For the text-containing cell, return its midpoint in [X, Y] coordinate format. 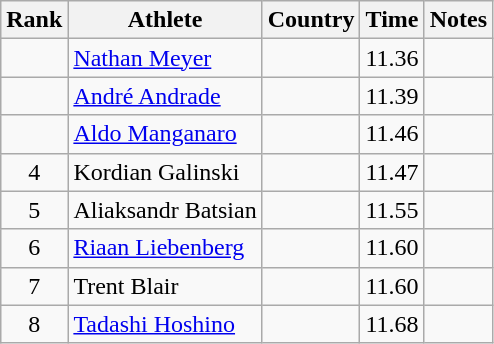
6 [34, 248]
11.55 [392, 210]
Rank [34, 20]
11.39 [392, 96]
7 [34, 286]
8 [34, 324]
Notes [458, 20]
Aliaksandr Batsian [165, 210]
Tadashi Hoshino [165, 324]
André Andrade [165, 96]
Kordian Galinski [165, 172]
11.47 [392, 172]
5 [34, 210]
11.36 [392, 58]
Aldo Manganaro [165, 134]
11.46 [392, 134]
Trent Blair [165, 286]
11.68 [392, 324]
Riaan Liebenberg [165, 248]
Nathan Meyer [165, 58]
Country [311, 20]
Athlete [165, 20]
Time [392, 20]
4 [34, 172]
